Return the (x, y) coordinate for the center point of the cell that contains the specified text.  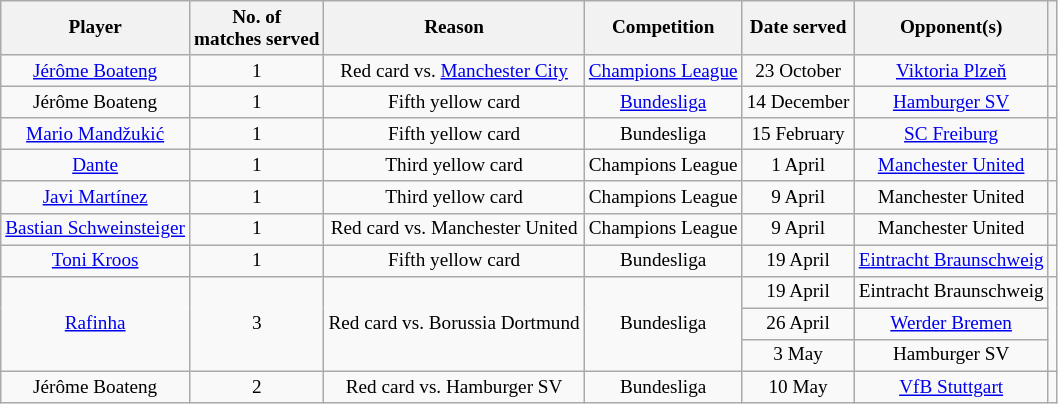
15 February (798, 134)
Player (96, 28)
Javi Martínez (96, 197)
Viktoria Plzeň (951, 71)
Date served (798, 28)
3 (257, 324)
VfB Stuttgart (951, 387)
3 May (798, 355)
23 October (798, 71)
Dante (96, 166)
Toni Kroos (96, 261)
Red card vs. Manchester United (454, 229)
2 (257, 387)
Werder Bremen (951, 324)
Red card vs. Hamburger SV (454, 387)
Mario Mandžukić (96, 134)
No. of matches served (257, 28)
Bastian Schweinsteiger (96, 229)
Competition (663, 28)
Red card vs. Manchester City (454, 71)
Rafinha (96, 324)
10 May (798, 387)
Opponent(s) (951, 28)
Red card vs. Borussia Dortmund (454, 324)
Reason (454, 28)
14 December (798, 102)
SC Freiburg (951, 134)
26 April (798, 324)
1 April (798, 166)
